Determine the [X, Y] coordinate at the center of the cell enclosing the given text.  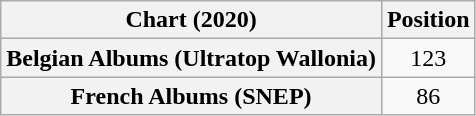
French Albums (SNEP) [192, 96]
Belgian Albums (Ultratop Wallonia) [192, 58]
Chart (2020) [192, 20]
Position [428, 20]
123 [428, 58]
86 [428, 96]
